From the cell containing the given text, extract its center point as [x, y] coordinate. 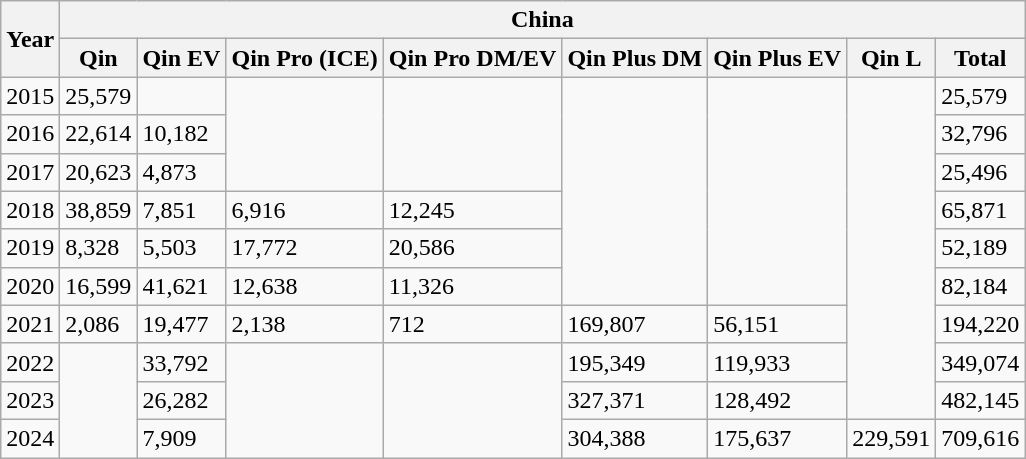
2020 [30, 286]
19,477 [182, 324]
25,496 [980, 172]
Qin Plus EV [778, 58]
Qin [98, 58]
119,933 [778, 362]
65,871 [980, 210]
11,326 [472, 286]
327,371 [635, 400]
2021 [30, 324]
41,621 [182, 286]
2022 [30, 362]
Qin Pro (ICE) [304, 58]
82,184 [980, 286]
2016 [30, 134]
32,796 [980, 134]
175,637 [778, 438]
5,503 [182, 248]
229,591 [892, 438]
26,282 [182, 400]
304,388 [635, 438]
2024 [30, 438]
16,599 [98, 286]
2018 [30, 210]
2019 [30, 248]
33,792 [182, 362]
2017 [30, 172]
20,623 [98, 172]
2,138 [304, 324]
2023 [30, 400]
20,586 [472, 248]
128,492 [778, 400]
194,220 [980, 324]
38,859 [98, 210]
169,807 [635, 324]
4,873 [182, 172]
10,182 [182, 134]
Qin Pro DM/EV [472, 58]
12,245 [472, 210]
Qin EV [182, 58]
22,614 [98, 134]
56,151 [778, 324]
709,616 [980, 438]
Qin L [892, 58]
8,328 [98, 248]
Total [980, 58]
Qin Plus DM [635, 58]
7,851 [182, 210]
712 [472, 324]
482,145 [980, 400]
12,638 [304, 286]
6,916 [304, 210]
52,189 [980, 248]
Year [30, 39]
349,074 [980, 362]
China [542, 20]
2015 [30, 96]
17,772 [304, 248]
2,086 [98, 324]
7,909 [182, 438]
195,349 [635, 362]
